Locate the cell with the specified text and output its (X, Y) center coordinate. 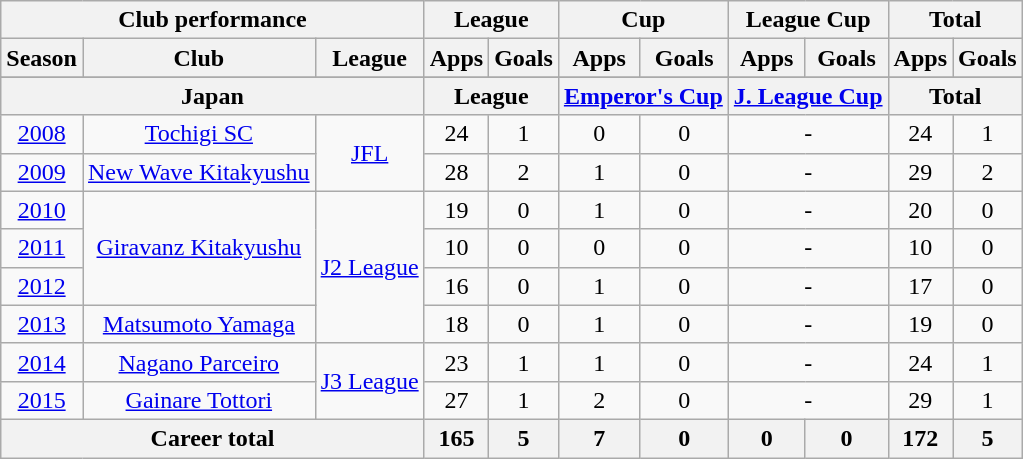
7 (599, 438)
JFL (370, 153)
Cup (643, 20)
17 (920, 286)
J2 League (370, 267)
Matsumoto Yamaga (198, 324)
165 (456, 438)
2013 (42, 324)
New Wave Kitakyushu (198, 172)
Tochigi SC (198, 134)
Nagano Parceiro (198, 362)
Japan (212, 96)
2009 (42, 172)
J. League Cup (808, 96)
Club performance (212, 20)
20 (920, 210)
Gainare Tottori (198, 400)
Emperor's Cup (643, 96)
28 (456, 172)
J3 League (370, 381)
18 (456, 324)
2015 (42, 400)
16 (456, 286)
172 (920, 438)
2010 (42, 210)
2011 (42, 248)
2012 (42, 286)
2014 (42, 362)
League Cup (808, 20)
Career total (212, 438)
Season (42, 58)
Club (198, 58)
27 (456, 400)
2008 (42, 134)
Giravanz Kitakyushu (198, 248)
23 (456, 362)
